Determine the [X, Y] coordinate at the center of the cell enclosing the given text.  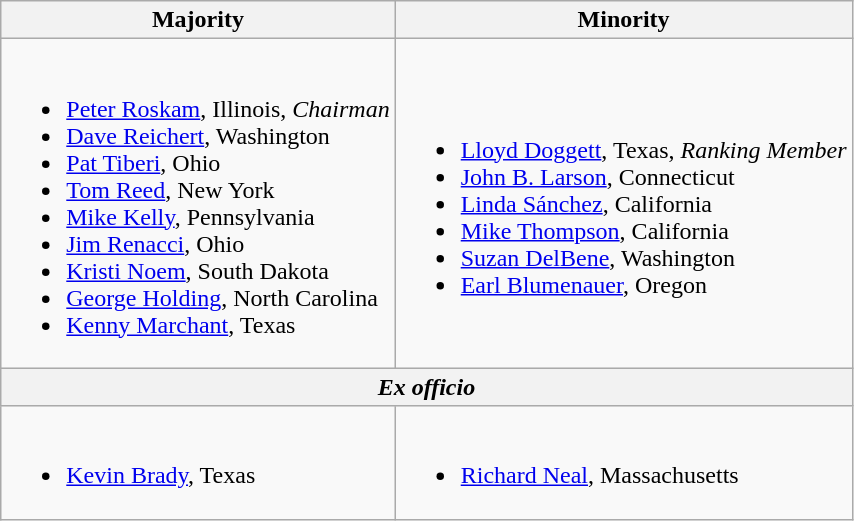
Minority [624, 20]
Kevin Brady, Texas [198, 462]
Ex officio [426, 387]
Majority [198, 20]
Richard Neal, Massachusetts [624, 462]
